Pinpoint the cell where the given text exists, returning its [X, Y] midpoint coordinate. 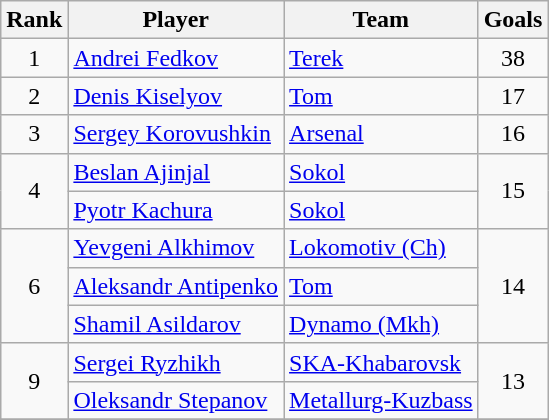
Yevgeni Alkhimov [176, 248]
15 [513, 191]
9 [34, 381]
1 [34, 58]
Dynamo (Mkh) [382, 324]
Denis Kiselyov [176, 96]
3 [34, 134]
Oleksandr Stepanov [176, 400]
16 [513, 134]
Aleksandr Antipenko [176, 286]
Shamil Asildarov [176, 324]
Team [382, 20]
6 [34, 286]
38 [513, 58]
SKA-Khabarovsk [382, 362]
Terek [382, 58]
2 [34, 96]
4 [34, 191]
Goals [513, 20]
Sergey Korovushkin [176, 134]
17 [513, 96]
13 [513, 381]
Andrei Fedkov [176, 58]
Player [176, 20]
14 [513, 286]
Arsenal [382, 134]
Rank [34, 20]
Sergei Ryzhikh [176, 362]
Metallurg-Kuzbass [382, 400]
Pyotr Kachura [176, 210]
Beslan Ajinjal [176, 172]
Lokomotiv (Ch) [382, 248]
